Output the [X, Y] coordinate of the center of the cell containing the given text.  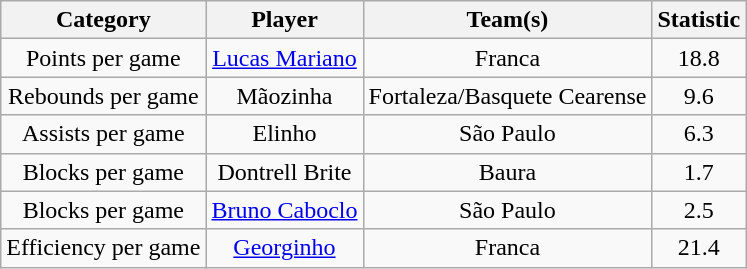
Assists per game [104, 134]
Fortaleza/Basquete Cearense [508, 96]
Dontrell Brite [284, 172]
Player [284, 20]
9.6 [699, 96]
Statistic [699, 20]
Rebounds per game [104, 96]
Georginho [284, 248]
1.7 [699, 172]
Efficiency per game [104, 248]
18.8 [699, 58]
Category [104, 20]
Elinho [284, 134]
Baura [508, 172]
Lucas Mariano [284, 58]
Bruno Caboclo [284, 210]
2.5 [699, 210]
Team(s) [508, 20]
Points per game [104, 58]
Mãozinha [284, 96]
6.3 [699, 134]
21.4 [699, 248]
